For the text-containing cell, return its midpoint in (x, y) coordinate format. 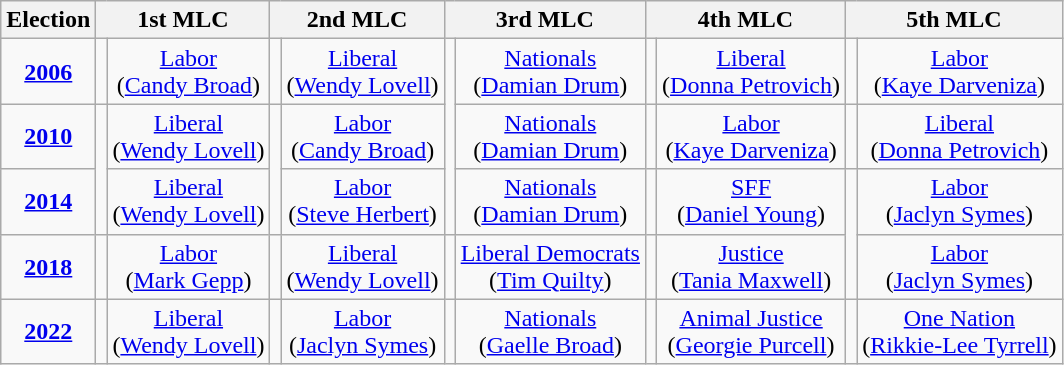
5th MLC (954, 20)
Labor(Mark Gepp) (188, 266)
1st MLC (183, 20)
Nationals(Gaelle Broad) (550, 332)
SFF(Daniel Young) (752, 202)
2022 (48, 332)
2nd MLC (357, 20)
Liberal Democrats(Tim Quilty) (550, 266)
2014 (48, 202)
2010 (48, 136)
One Nation(Rikkie-Lee Tyrrell) (960, 332)
4th MLC (745, 20)
Justice(Tania Maxwell) (752, 266)
Animal Justice(Georgie Purcell) (752, 332)
Labor(Steve Herbert) (362, 202)
2018 (48, 266)
3rd MLC (544, 20)
Election (48, 20)
2006 (48, 72)
